Identify which cell holds the provided text, then report its (x, y) central coordinate. 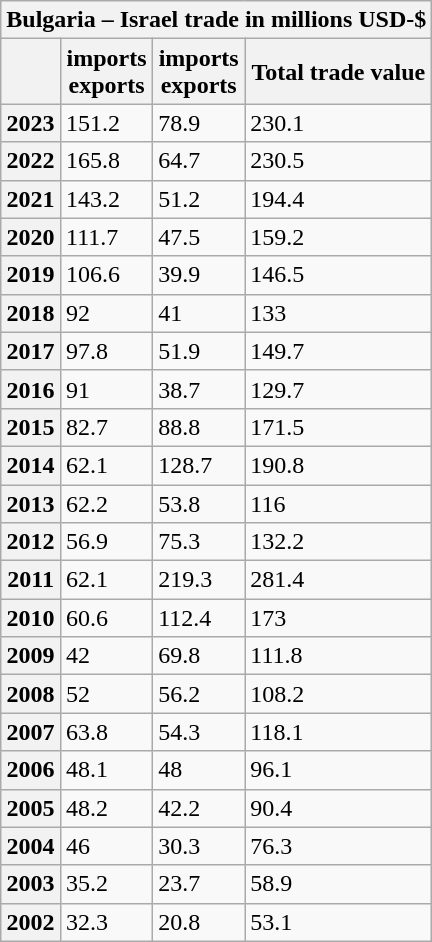
2018 (31, 313)
106.6 (106, 275)
173 (338, 618)
91 (106, 389)
132.2 (338, 542)
20.8 (199, 922)
62.2 (106, 503)
46 (106, 846)
111.7 (106, 237)
23.7 (199, 884)
159.2 (338, 237)
Bulgaria – Israel trade in millions USD-$ (216, 20)
88.8 (199, 427)
53.8 (199, 503)
190.8 (338, 465)
108.2 (338, 694)
219.3 (199, 580)
35.2 (106, 884)
2006 (31, 770)
75.3 (199, 542)
54.3 (199, 732)
2005 (31, 808)
2010 (31, 618)
56.9 (106, 542)
171.5 (338, 427)
165.8 (106, 161)
69.8 (199, 656)
112.4 (199, 618)
118.1 (338, 732)
2016 (31, 389)
2017 (31, 351)
48.1 (106, 770)
38.7 (199, 389)
92 (106, 313)
51.2 (199, 199)
2002 (31, 922)
2020 (31, 237)
2009 (31, 656)
63.8 (106, 732)
53.1 (338, 922)
281.4 (338, 580)
51.9 (199, 351)
2004 (31, 846)
58.9 (338, 884)
111.8 (338, 656)
60.6 (106, 618)
151.2 (106, 123)
116 (338, 503)
90.4 (338, 808)
230.5 (338, 161)
230.1 (338, 123)
133 (338, 313)
Total trade value (338, 72)
2023 (31, 123)
52 (106, 694)
76.3 (338, 846)
194.4 (338, 199)
2019 (31, 275)
2007 (31, 732)
48.2 (106, 808)
78.9 (199, 123)
2021 (31, 199)
2022 (31, 161)
56.2 (199, 694)
143.2 (106, 199)
129.7 (338, 389)
128.7 (199, 465)
2008 (31, 694)
2013 (31, 503)
2012 (31, 542)
149.7 (338, 351)
42.2 (199, 808)
82.7 (106, 427)
41 (199, 313)
146.5 (338, 275)
32.3 (106, 922)
2015 (31, 427)
96.1 (338, 770)
2011 (31, 580)
2014 (31, 465)
2003 (31, 884)
39.9 (199, 275)
97.8 (106, 351)
42 (106, 656)
64.7 (199, 161)
47.5 (199, 237)
30.3 (199, 846)
48 (199, 770)
